Pinpoint the cell where the given text exists, returning its (X, Y) midpoint coordinate. 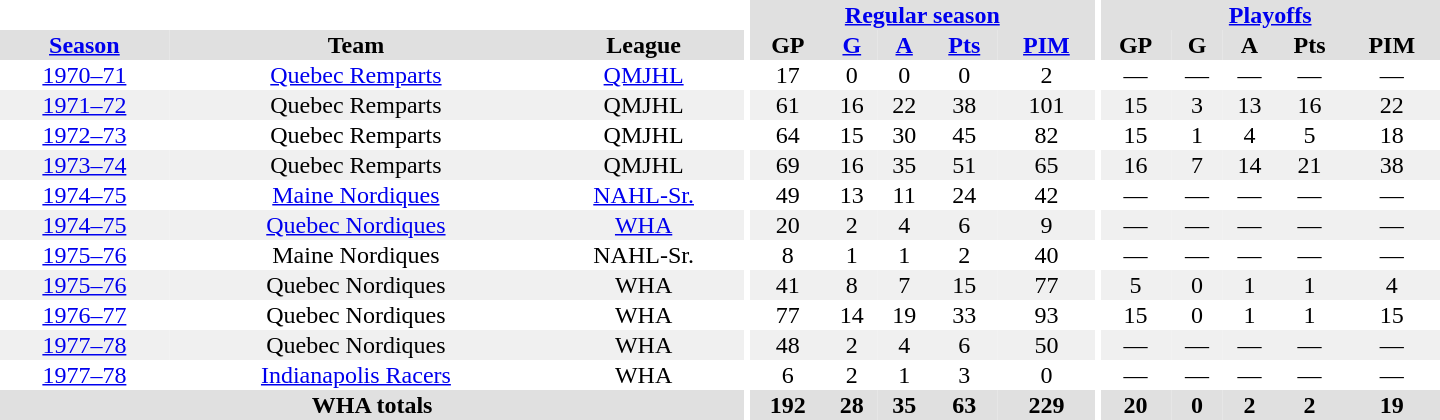
51 (964, 165)
Season (84, 45)
28 (852, 405)
League (644, 45)
48 (788, 345)
50 (1046, 345)
21 (1310, 165)
17 (788, 75)
42 (1046, 195)
101 (1046, 105)
18 (1392, 135)
1970–71 (84, 75)
1973–74 (84, 165)
Regular season (922, 15)
64 (788, 135)
93 (1046, 315)
Indianapolis Racers (356, 375)
Team (356, 45)
11 (904, 195)
WHA totals (372, 405)
40 (1046, 255)
1976–77 (84, 315)
82 (1046, 135)
33 (964, 315)
229 (1046, 405)
65 (1046, 165)
24 (964, 195)
9 (1046, 225)
1971–72 (84, 105)
Playoffs (1270, 15)
61 (788, 105)
192 (788, 405)
1972–73 (84, 135)
63 (964, 405)
49 (788, 195)
41 (788, 285)
30 (904, 135)
45 (964, 135)
69 (788, 165)
